Determine the (x, y) coordinate at the center of the cell enclosing the given text.  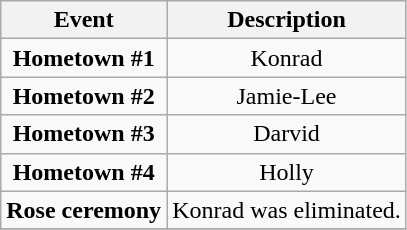
Description (287, 20)
Event (84, 20)
Hometown #1 (84, 58)
Konrad (287, 58)
Hometown #3 (84, 134)
Rose ceremony (84, 210)
Jamie-Lee (287, 96)
Holly (287, 172)
Konrad was eliminated. (287, 210)
Hometown #2 (84, 96)
Darvid (287, 134)
Hometown #4 (84, 172)
